Detect which cell encompasses the target text, then output its [x, y] center coordinate. 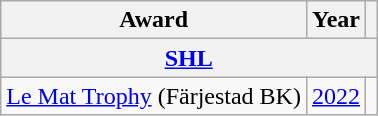
Le Mat Trophy (Färjestad BK) [154, 96]
2022 [336, 96]
Year [336, 20]
Award [154, 20]
SHL [189, 58]
